Pinpoint the cell where the given text exists, returning its (X, Y) midpoint coordinate. 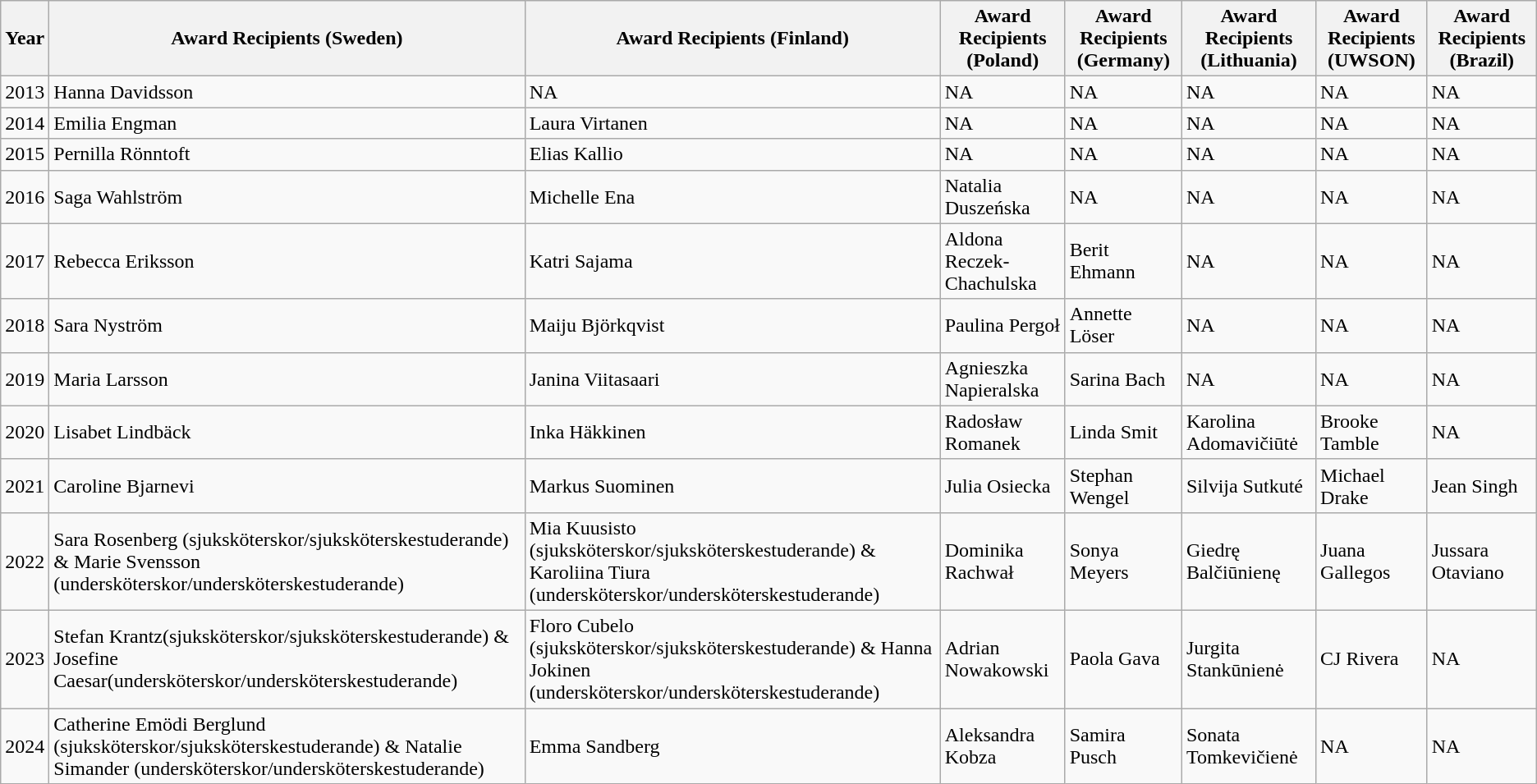
2023 (25, 658)
Juana Gallegos (1372, 562)
Paola Gava (1123, 658)
Stefan Krantz(sjuksköterskor/sjuksköterskestuderande) & Josefine Caesar(undersköterskor/undersköterskestuderande) (287, 658)
Sara Nyström (287, 325)
Award Recipients (Germany) (1123, 39)
Radosław Romanek (1002, 432)
Hanna Davidsson (287, 92)
Annette Löser (1123, 325)
Dominika Rachwał (1002, 562)
2020 (25, 432)
Brooke Tamble (1372, 432)
Pernilla Rönntoft (287, 154)
2024 (25, 745)
Silvija Sutkuté (1248, 486)
Michelle Ena (732, 197)
Emilia Engman (287, 123)
Caroline Bjarnevi (287, 486)
Markus Suominen (732, 486)
2013 (25, 92)
Award Recipients (Finland) (732, 39)
Award Recipients (Sweden) (287, 39)
Elias Kallio (732, 154)
Natalia Duszeńska (1002, 197)
2016 (25, 197)
Emma Sandberg (732, 745)
2021 (25, 486)
Award Recipients (Poland) (1002, 39)
Sonya Meyers (1123, 562)
Adrian Nowakowski (1002, 658)
Saga Wahlström (287, 197)
Jean Singh (1481, 486)
2018 (25, 325)
Sonata Tomkevičienė (1248, 745)
Award Recipients (Lithuania) (1248, 39)
Sara Rosenberg (sjuksköterskor/sjuksköterskestuderande) & Marie Svensson (undersköterskor/undersköterskestuderande) (287, 562)
Samira Pusch (1123, 745)
Julia Osiecka (1002, 486)
Stephan Wengel (1123, 486)
Maria Larsson (287, 379)
2015 (25, 154)
Award Recipients (Brazil) (1481, 39)
2019 (25, 379)
Jurgita Stankūnienė (1248, 658)
Maiju Björkqvist (732, 325)
Catherine Emödi Berglund (sjuksköterskor/sjuksköterskestuderande) & Natalie Simander (undersköterskor/undersköterskestuderande) (287, 745)
Michael Drake (1372, 486)
Aldona Reczek-Chachulska (1002, 261)
Sarina Bach (1123, 379)
Berit Ehmann (1123, 261)
Inka Häkkinen (732, 432)
Karolina Adomavičiūtė (1248, 432)
Katri Sajama (732, 261)
Giedrę Balčiūnienę (1248, 562)
Jussara Otaviano (1481, 562)
Mia Kuusisto (sjuksköterskor/sjuksköterskestuderande) & Karoliina Tiura (undersköterskor/undersköterskestuderande) (732, 562)
Lisabet Lindbäck (287, 432)
Janina Viitasaari (732, 379)
Floro Cubelo (sjuksköterskor/sjuksköterskestuderande) & Hanna Jokinen (undersköterskor/undersköterskestuderande) (732, 658)
Rebecca Eriksson (287, 261)
Paulina Pergoł (1002, 325)
Agnieszka Napieralska (1002, 379)
Linda Smit (1123, 432)
CJ Rivera (1372, 658)
Award Recipients (UWSON) (1372, 39)
Aleksandra Kobza (1002, 745)
2014 (25, 123)
Laura Virtanen (732, 123)
2017 (25, 261)
2022 (25, 562)
Year (25, 39)
